Return [x, y] of the center of cell containing provided text 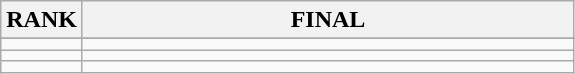
RANK [42, 20]
FINAL [328, 20]
